Scan for the cell matching the given text and deliver its [X, Y] coordinate at center. 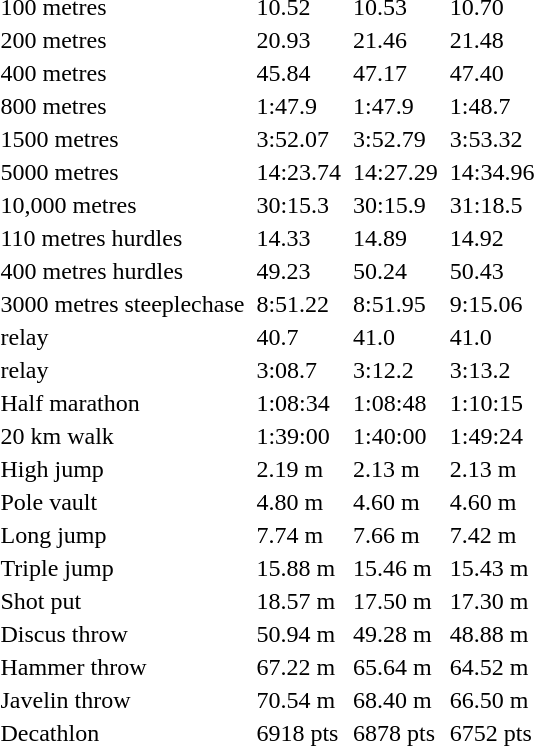
40.7 [299, 337]
50.24 [396, 271]
68.40 m [396, 700]
7.74 m [299, 535]
21.46 [396, 40]
1:40:00 [396, 436]
45.84 [299, 73]
15.88 m [299, 568]
65.64 m [396, 667]
3:52.79 [396, 139]
3:52.07 [299, 139]
18.57 m [299, 601]
47.17 [396, 73]
8:51.95 [396, 304]
2.13 m [396, 469]
1:08:48 [396, 403]
49.23 [299, 271]
30:15.9 [396, 205]
2.19 m [299, 469]
14.33 [299, 238]
30:15.3 [299, 205]
4.80 m [299, 502]
70.54 m [299, 700]
1:08:34 [299, 403]
14.89 [396, 238]
20.93 [299, 40]
41.0 [396, 337]
14:27.29 [396, 172]
3:08.7 [299, 370]
8:51.22 [299, 304]
49.28 m [396, 634]
15.46 m [396, 568]
14:23.74 [299, 172]
7.66 m [396, 535]
4.60 m [396, 502]
67.22 m [299, 667]
17.50 m [396, 601]
3:12.2 [396, 370]
50.94 m [299, 634]
1:39:00 [299, 436]
